Determine the (x, y) coordinate at the center of the cell enclosing the given text.  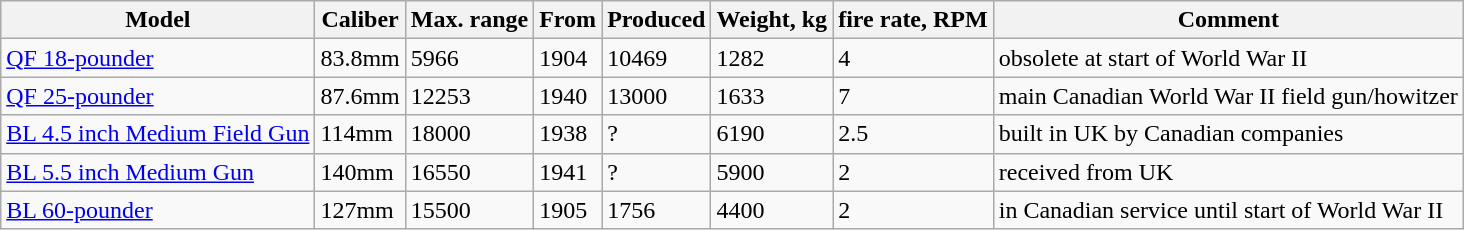
1756 (656, 210)
16550 (469, 172)
obsolete at start of World War II (1228, 58)
13000 (656, 96)
12253 (469, 96)
87.6mm (360, 96)
BL 60-pounder (158, 210)
7 (914, 96)
BL 5.5 inch Medium Gun (158, 172)
15500 (469, 210)
fire rate, RPM (914, 20)
1633 (772, 96)
18000 (469, 134)
1282 (772, 58)
127mm (360, 210)
Comment (1228, 20)
BL 4.5 inch Medium Field Gun (158, 134)
4 (914, 58)
10469 (656, 58)
Max. range (469, 20)
Model (158, 20)
QF 25-pounder (158, 96)
4400 (772, 210)
1941 (568, 172)
received from UK (1228, 172)
1905 (568, 210)
83.8mm (360, 58)
140mm (360, 172)
built in UK by Canadian companies (1228, 134)
6190 (772, 134)
Weight, kg (772, 20)
1938 (568, 134)
main Canadian World War II field gun/howitzer (1228, 96)
114mm (360, 134)
QF 18-pounder (158, 58)
1904 (568, 58)
From (568, 20)
Caliber (360, 20)
2.5 (914, 134)
Produced (656, 20)
5966 (469, 58)
in Canadian service until start of World War II (1228, 210)
1940 (568, 96)
5900 (772, 172)
